Scan for the cell matching the given text and deliver its (X, Y) coordinate at center. 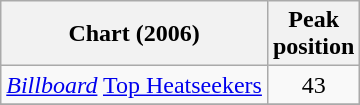
43 (313, 85)
Billboard Top Heatseekers (134, 85)
Peakposition (313, 34)
Chart (2006) (134, 34)
